Output the [X, Y] coordinate of the center of the cell containing the given text.  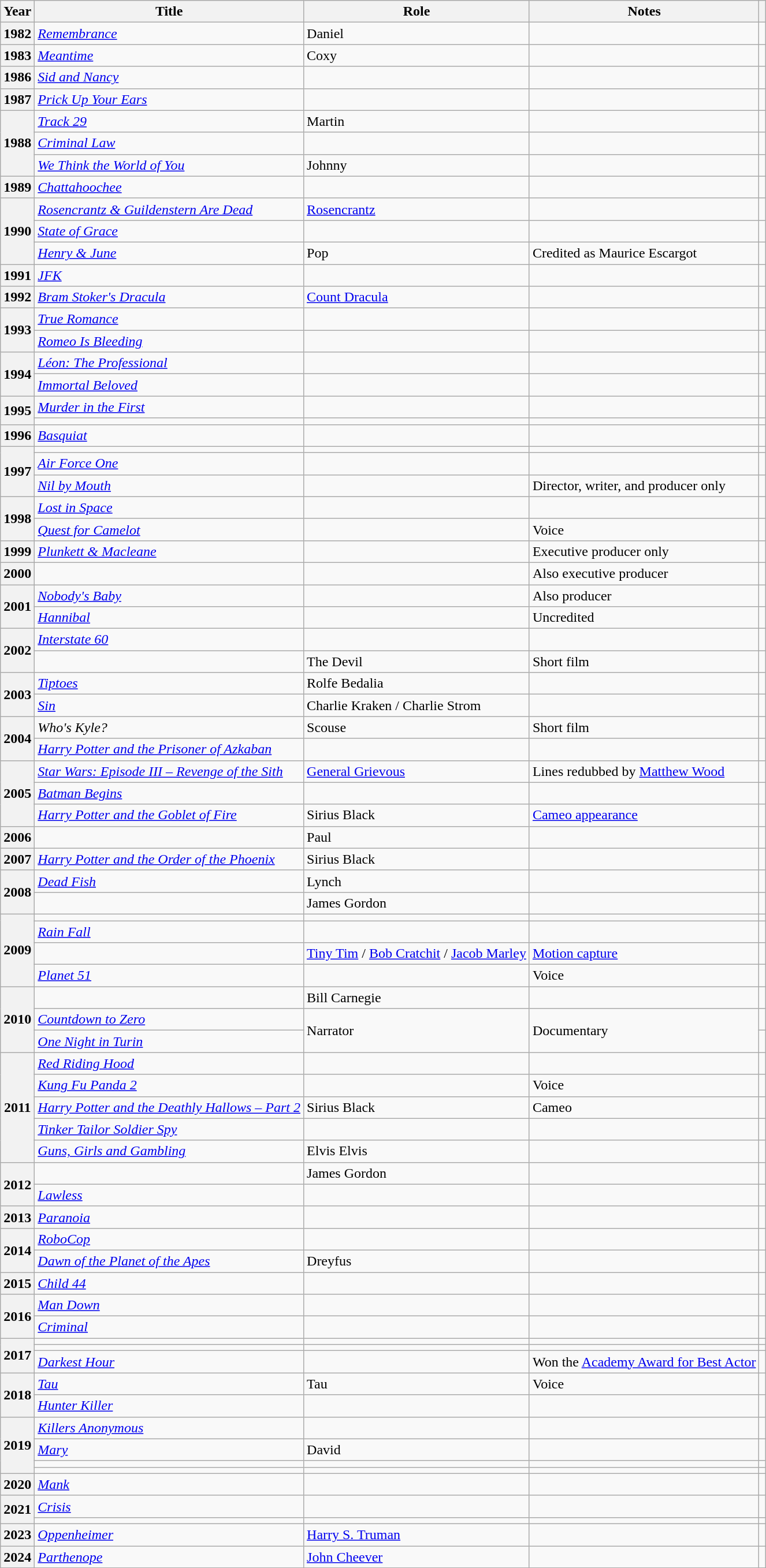
Title [169, 12]
Martin [417, 121]
Air Force One [169, 464]
Red Riding Hood [169, 1063]
2018 [17, 1395]
2000 [17, 573]
Criminal Law [169, 143]
1988 [17, 143]
Executive producer only [644, 551]
Won the Academy Award for Best Actor [644, 1362]
Criminal [169, 1327]
Planet 51 [169, 976]
1986 [17, 77]
True Romance [169, 319]
2024 [17, 1557]
2016 [17, 1316]
Hannibal [169, 618]
1997 [17, 471]
2010 [17, 1020]
Cameo [644, 1107]
Scouse [417, 727]
Guns, Girls and Gambling [169, 1151]
2002 [17, 651]
Interstate 60 [169, 640]
1990 [17, 231]
1983 [17, 55]
Nil by Mouth [169, 486]
2004 [17, 738]
Romeo Is Bleeding [169, 341]
Harry Potter and the Deathly Hallows – Part 2 [169, 1107]
2014 [17, 1250]
Killers Anonymous [169, 1428]
2012 [17, 1184]
Daniel [417, 33]
Darkest Hour [169, 1362]
2006 [17, 837]
Mank [169, 1484]
2013 [17, 1217]
Charlie Kraken / Charlie Strom [417, 705]
Child 44 [169, 1283]
2020 [17, 1484]
Remembrance [169, 33]
2005 [17, 793]
1989 [17, 187]
Léon: The Professional [169, 363]
Henry & June [169, 253]
Lynch [417, 881]
General Grievous [417, 771]
Year [17, 12]
2007 [17, 859]
2001 [17, 606]
David [417, 1450]
Star Wars: Episode III – Revenge of the Sith [169, 771]
Murder in the First [169, 407]
Tinker Tailor Soldier Spy [169, 1129]
1994 [17, 374]
Plunkett & Macleane [169, 551]
Man Down [169, 1305]
The Devil [417, 662]
Basquiat [169, 435]
Mary [169, 1450]
State of Grace [169, 231]
Count Dracula [417, 297]
1993 [17, 330]
Coxy [417, 55]
Director, writer, and producer only [644, 486]
Documentary [644, 1031]
1987 [17, 99]
Lawless [169, 1195]
Tiptoes [169, 684]
Rolfe Bedalia [417, 684]
2021 [17, 1509]
Rosencrantz & Guildenstern Are Dead [169, 209]
Lost in Space [169, 507]
Paranoia [169, 1217]
Countdown to Zero [169, 1020]
Elvis Elvis [417, 1151]
Uncredited [644, 618]
John Cheever [417, 1557]
Also executive producer [644, 573]
Rosencrantz [417, 209]
2017 [17, 1356]
Dawn of the Planet of the Apes [169, 1261]
Harry S. Truman [417, 1535]
Harry Potter and the Order of the Phoenix [169, 859]
JFK [169, 275]
Lines redubbed by Matthew Wood [644, 771]
Johnny [417, 165]
Tiny Tim / Bob Cratchit / Jacob Marley [417, 954]
2009 [17, 950]
Sin [169, 705]
Who's Kyle? [169, 727]
1992 [17, 297]
Oppenheimer [169, 1535]
2008 [17, 892]
Prick Up Your Ears [169, 99]
Paul [417, 837]
Quest for Camelot [169, 529]
Pop [417, 253]
1991 [17, 275]
Sid and Nancy [169, 77]
1996 [17, 435]
Rain Fall [169, 931]
1999 [17, 551]
Notes [644, 12]
1995 [17, 410]
Immortal Beloved [169, 385]
One Night in Turin [169, 1041]
2023 [17, 1535]
Meantime [169, 55]
Batman Begins [169, 793]
Dreyfus [417, 1261]
Harry Potter and the Prisoner of Azkaban [169, 749]
Nobody's Baby [169, 595]
Also producer [644, 595]
Track 29 [169, 121]
2015 [17, 1283]
Cameo appearance [644, 815]
1998 [17, 518]
Parthenope [169, 1557]
Crisis [169, 1506]
Bill Carnegie [417, 998]
Role [417, 12]
Harry Potter and the Goblet of Fire [169, 815]
We Think the World of You [169, 165]
2003 [17, 695]
Hunter Killer [169, 1406]
Credited as Maurice Escargot [644, 253]
1982 [17, 33]
2019 [17, 1445]
Chattahoochee [169, 187]
Kung Fu Panda 2 [169, 1085]
Motion capture [644, 954]
2011 [17, 1107]
RoboCop [169, 1239]
Narrator [417, 1031]
Bram Stoker's Dracula [169, 297]
Dead Fish [169, 881]
